Search for the cell housing the specified text and yield its [x, y] center coordinate. 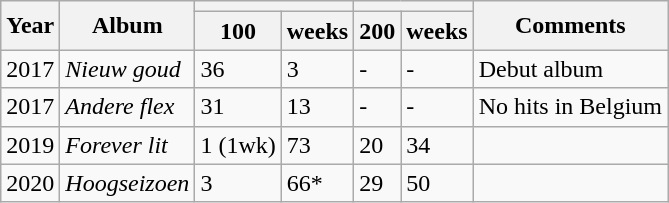
200 [378, 31]
66* [317, 183]
Comments [570, 26]
2020 [30, 183]
31 [238, 107]
73 [317, 145]
Year [30, 26]
1 (1wk) [238, 145]
Forever lit [128, 145]
Debut album [570, 69]
34 [437, 145]
No hits in Belgium [570, 107]
20 [378, 145]
36 [238, 69]
Album [128, 26]
2019 [30, 145]
29 [378, 183]
100 [238, 31]
Andere flex [128, 107]
Hoogseizoen [128, 183]
Nieuw goud [128, 69]
50 [437, 183]
13 [317, 107]
